Detect which cell encompasses the target text, then output its [X, Y] center coordinate. 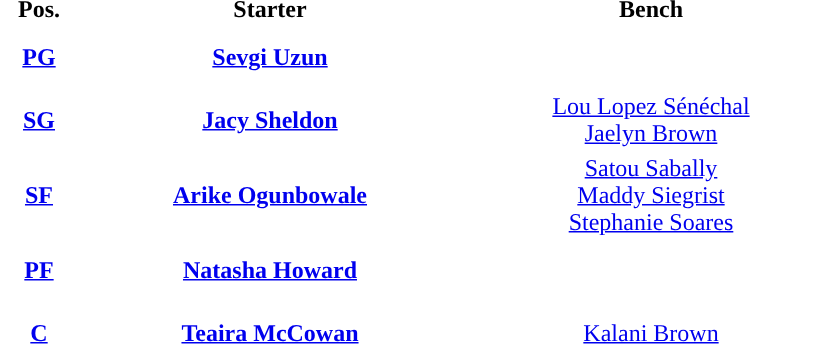
SG [39, 120]
Arike Ogunbowale [270, 195]
Satou Sabally Maddy SiegristStephanie Soares [651, 195]
SF [39, 195]
Jacy Sheldon [270, 120]
PF [39, 270]
Teaira McCowan [270, 333]
Lou Lopez SénéchalJaelyn Brown [651, 120]
Sevgi Uzun [270, 57]
C [39, 333]
Kalani Brown [651, 333]
Natasha Howard [270, 270]
PG [39, 57]
